Locate the cell with the specified text and output its (x, y) center coordinate. 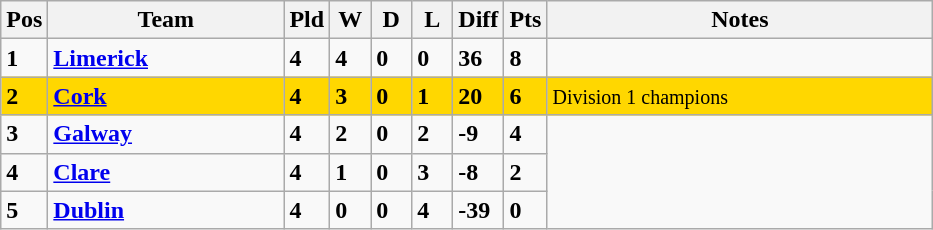
6 (526, 96)
Notes (740, 20)
Pos (24, 20)
8 (526, 58)
36 (478, 58)
-8 (478, 172)
Team (166, 20)
-9 (478, 134)
W (350, 20)
-39 (478, 210)
Limerick (166, 58)
D (392, 20)
Galway (166, 134)
20 (478, 96)
5 (24, 210)
Cork (166, 96)
Pld (307, 20)
Dublin (166, 210)
Clare (166, 172)
Pts (526, 20)
Diff (478, 20)
Division 1 champions (740, 96)
L (432, 20)
